Pinpoint the cell where the given text exists, returning its [x, y] midpoint coordinate. 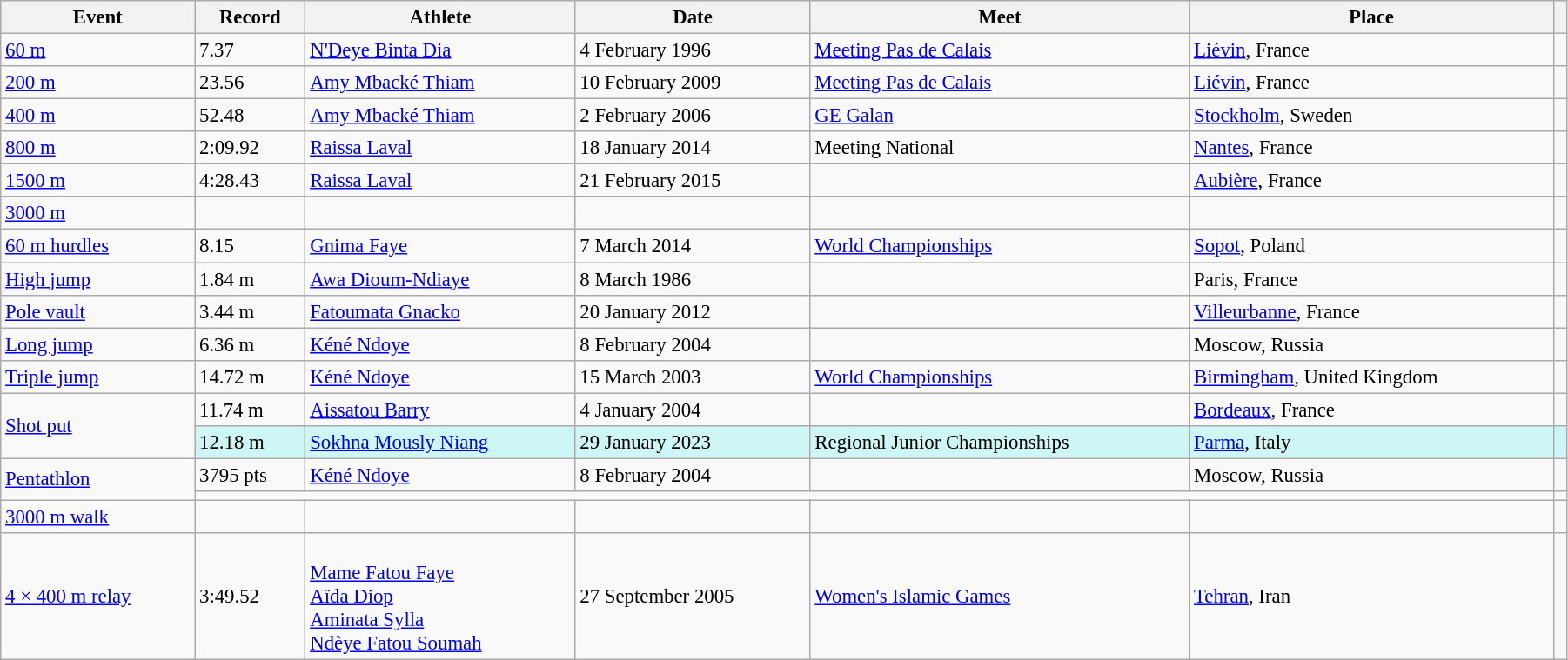
23.56 [251, 83]
27 September 2005 [693, 597]
14.72 m [251, 377]
3:49.52 [251, 597]
8.15 [251, 246]
6.36 m [251, 344]
Regional Junior Championships [1000, 443]
Meeting National [1000, 148]
1500 m [97, 181]
N'Deye Binta Dia [440, 50]
Aubière, France [1371, 181]
3000 m [97, 213]
8 March 1986 [693, 279]
7.37 [251, 50]
3795 pts [251, 475]
4 × 400 m relay [97, 597]
60 m hurdles [97, 246]
Record [251, 17]
Sokhna Mously Niang [440, 443]
GE Galan [1000, 116]
Awa Dioum-Ndiaye [440, 279]
Event [97, 17]
20 January 2012 [693, 311]
Date [693, 17]
10 February 2009 [693, 83]
3000 m walk [97, 517]
1.84 m [251, 279]
Place [1371, 17]
Bordeaux, France [1371, 410]
18 January 2014 [693, 148]
Women's Islamic Games [1000, 597]
Stockholm, Sweden [1371, 116]
4 January 2004 [693, 410]
7 March 2014 [693, 246]
Triple jump [97, 377]
2 February 2006 [693, 116]
800 m [97, 148]
Athlete [440, 17]
Sopot, Poland [1371, 246]
Shot put [97, 426]
Pole vault [97, 311]
60 m [97, 50]
Pentathlon [97, 479]
11.74 m [251, 410]
Meet [1000, 17]
Long jump [97, 344]
4 February 1996 [693, 50]
3.44 m [251, 311]
52.48 [251, 116]
4:28.43 [251, 181]
Aissatou Barry [440, 410]
Birmingham, United Kingdom [1371, 377]
Tehran, Iran [1371, 597]
Fatoumata Gnacko [440, 311]
Parma, Italy [1371, 443]
29 January 2023 [693, 443]
Paris, France [1371, 279]
21 February 2015 [693, 181]
Mame Fatou FayeAïda DiopAminata SyllaNdèye Fatou Soumah [440, 597]
200 m [97, 83]
400 m [97, 116]
Gnima Faye [440, 246]
High jump [97, 279]
Villeurbanne, France [1371, 311]
15 March 2003 [693, 377]
12.18 m [251, 443]
2:09.92 [251, 148]
Nantes, France [1371, 148]
